From the cell containing the given text, extract its center point as [X, Y] coordinate. 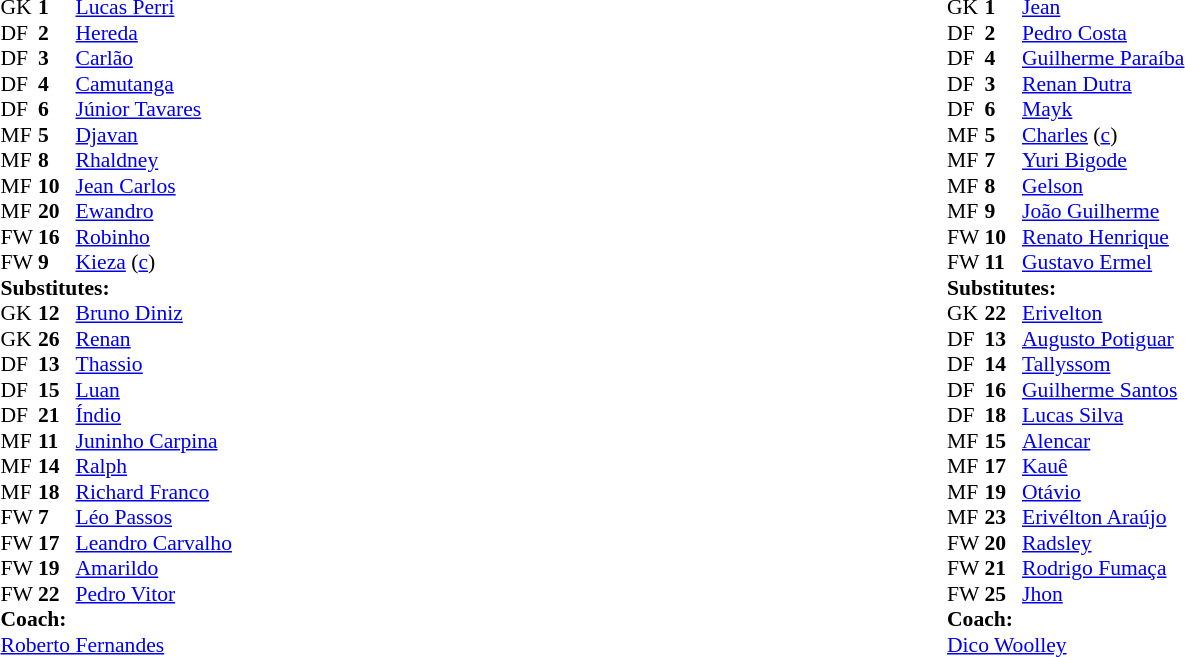
Hereda [154, 33]
Guilherme Paraíba [1103, 59]
Ewandro [154, 211]
Renan [154, 339]
João Guilherme [1103, 211]
12 [57, 313]
Tallyssom [1103, 365]
Charles (c) [1103, 135]
Augusto Potiguar [1103, 339]
26 [57, 339]
Ralph [154, 467]
Mayk [1103, 109]
Juninho Carpina [154, 441]
Pedro Costa [1103, 33]
Renan Dutra [1103, 84]
Yuri Bigode [1103, 161]
Bruno Diniz [154, 313]
Renato Henrique [1103, 237]
Gustavo Ermel [1103, 263]
Alencar [1103, 441]
Carlão [154, 59]
Erivélton Araújo [1103, 517]
Gelson [1103, 186]
Luan [154, 390]
Rodrigo Fumaça [1103, 569]
Guilherme Santos [1103, 390]
Camutanga [154, 84]
25 [1003, 594]
Kieza (c) [154, 263]
Pedro Vitor [154, 594]
Jhon [1103, 594]
Jean Carlos [154, 186]
Djavan [154, 135]
Erivelton [1103, 313]
Lucas Silva [1103, 415]
Léo Passos [154, 517]
Robinho [154, 237]
Kauê [1103, 467]
Thassio [154, 365]
Radsley [1103, 543]
Leandro Carvalho [154, 543]
Rhaldney [154, 161]
Júnior Tavares [154, 109]
23 [1003, 517]
Richard Franco [154, 492]
Otávio [1103, 492]
Índio [154, 415]
Amarildo [154, 569]
